Identify which cell holds the provided text, then report its [X, Y] central coordinate. 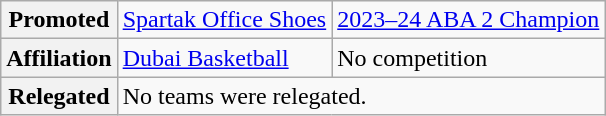
Affiliation [59, 58]
Spartak Office Shoes [224, 20]
Promoted [59, 20]
2023–24 ABA 2 Champion [468, 20]
Dubai Basketball [224, 58]
No teams were relegated. [361, 96]
No competition [468, 58]
Relegated [59, 96]
